Detect which cell encompasses the target text, then output its (X, Y) center coordinate. 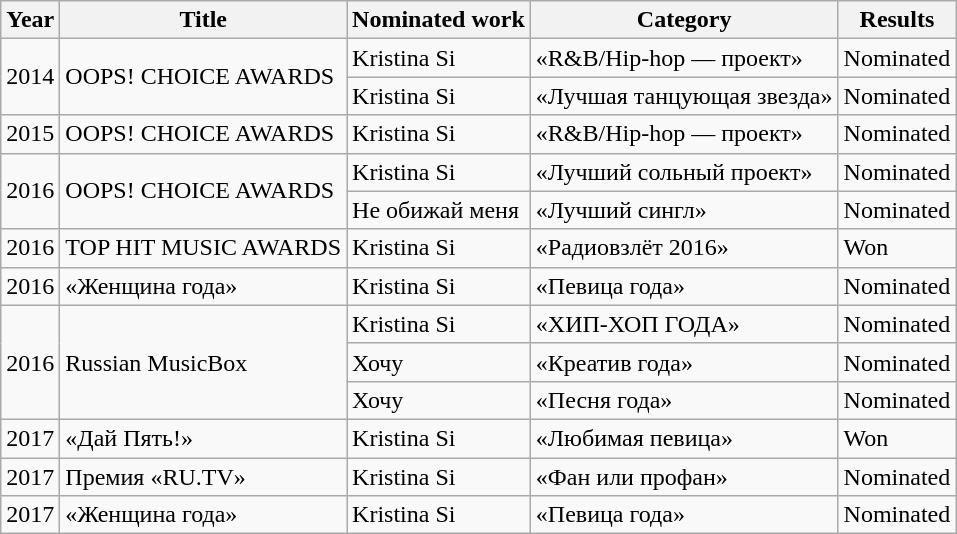
Russian MusicBox (204, 362)
«Песня года» (684, 400)
2014 (30, 77)
«Фан или профан» (684, 477)
«Лучший cингл» (684, 210)
Премия «RU.TV» (204, 477)
Не обижай меня (439, 210)
«Креатив года» (684, 362)
«Лучший сольный проект» (684, 172)
Category (684, 20)
TOP HIT MUSIC AWARDS (204, 248)
2015 (30, 134)
Year (30, 20)
«Дай Пять!» (204, 438)
«Любимая певица» (684, 438)
«Радиовзлёт 2016» (684, 248)
«ХИП-ХОП ГОДА» (684, 324)
Title (204, 20)
Results (897, 20)
«Лучшая танцующая звезда» (684, 96)
Nominated work (439, 20)
